For the text-containing cell, return its midpoint in (x, y) coordinate format. 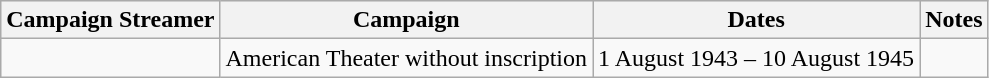
Notes (954, 20)
Dates (756, 20)
American Theater without inscription (406, 58)
Campaign (406, 20)
Campaign Streamer (110, 20)
1 August 1943 – 10 August 1945 (756, 58)
